Detect which cell encompasses the target text, then output its [X, Y] center coordinate. 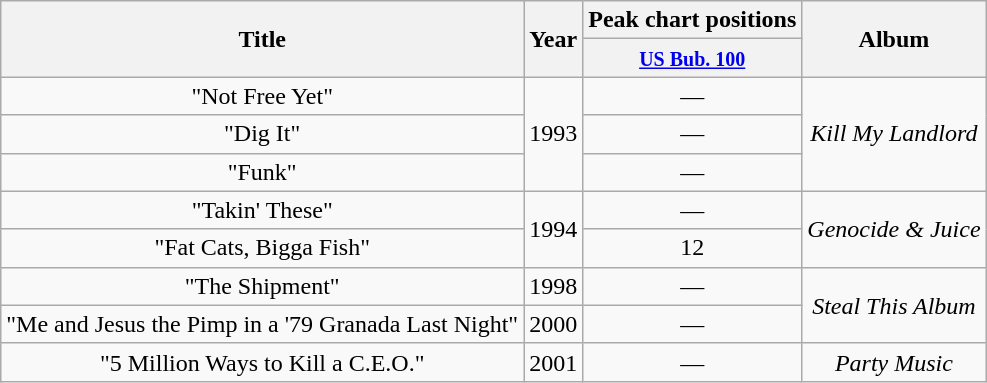
"The Shipment" [262, 286]
Kill My Landlord [894, 134]
US Bub. 100 [692, 58]
Year [554, 39]
"Dig It" [262, 134]
2000 [554, 324]
2001 [554, 362]
Steal This Album [894, 305]
12 [692, 248]
Peak chart positions [692, 20]
"Me and Jesus the Pimp in a '79 Granada Last Night" [262, 324]
"Fat Cats, Bigga Fish" [262, 248]
Genocide & Juice [894, 229]
Title [262, 39]
Album [894, 39]
"Funk" [262, 172]
"Takin' These" [262, 210]
1993 [554, 134]
Party Music [894, 362]
"5 Million Ways to Kill a C.E.O." [262, 362]
1998 [554, 286]
1994 [554, 229]
"Not Free Yet" [262, 96]
